Pinpoint the cell where the given text exists, returning its [x, y] midpoint coordinate. 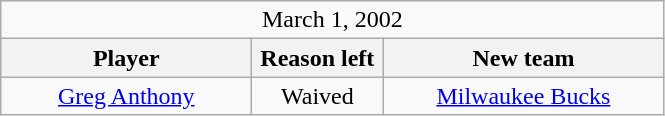
Player [126, 58]
Greg Anthony [126, 96]
New team [524, 58]
Waived [318, 96]
Milwaukee Bucks [524, 96]
March 1, 2002 [332, 20]
Reason left [318, 58]
